Capture the cell that displays the provided text and extract its [X, Y] central coordinate. 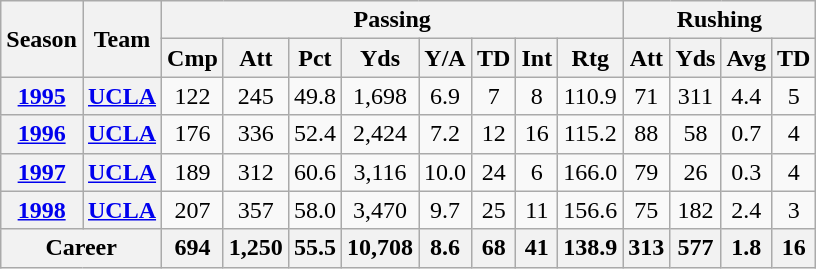
110.9 [590, 96]
Cmp [193, 58]
6 [537, 172]
313 [646, 248]
41 [537, 248]
Avg [746, 58]
3,116 [380, 172]
115.2 [590, 134]
58 [696, 134]
11 [537, 210]
577 [696, 248]
207 [193, 210]
189 [193, 172]
8.6 [444, 248]
Season [42, 39]
312 [256, 172]
166.0 [590, 172]
0.7 [746, 134]
182 [696, 210]
1,250 [256, 248]
2,424 [380, 134]
245 [256, 96]
5 [794, 96]
336 [256, 134]
311 [696, 96]
8 [537, 96]
Career [82, 248]
7.2 [444, 134]
25 [494, 210]
122 [193, 96]
4.4 [746, 96]
79 [646, 172]
Pct [314, 58]
12 [494, 134]
1998 [42, 210]
3,470 [380, 210]
68 [494, 248]
Rushing [720, 20]
26 [696, 172]
Passing [392, 20]
0.3 [746, 172]
1997 [42, 172]
52.4 [314, 134]
6.9 [444, 96]
60.6 [314, 172]
9.7 [444, 210]
7 [494, 96]
Y/A [444, 58]
2.4 [746, 210]
1.8 [746, 248]
58.0 [314, 210]
1996 [42, 134]
24 [494, 172]
10,708 [380, 248]
138.9 [590, 248]
357 [256, 210]
3 [794, 210]
55.5 [314, 248]
71 [646, 96]
88 [646, 134]
Rtg [590, 58]
Team [122, 39]
156.6 [590, 210]
176 [193, 134]
75 [646, 210]
49.8 [314, 96]
10.0 [444, 172]
694 [193, 248]
1995 [42, 96]
Int [537, 58]
1,698 [380, 96]
